Return the (x, y) coordinate for the center point of the cell that contains the specified text.  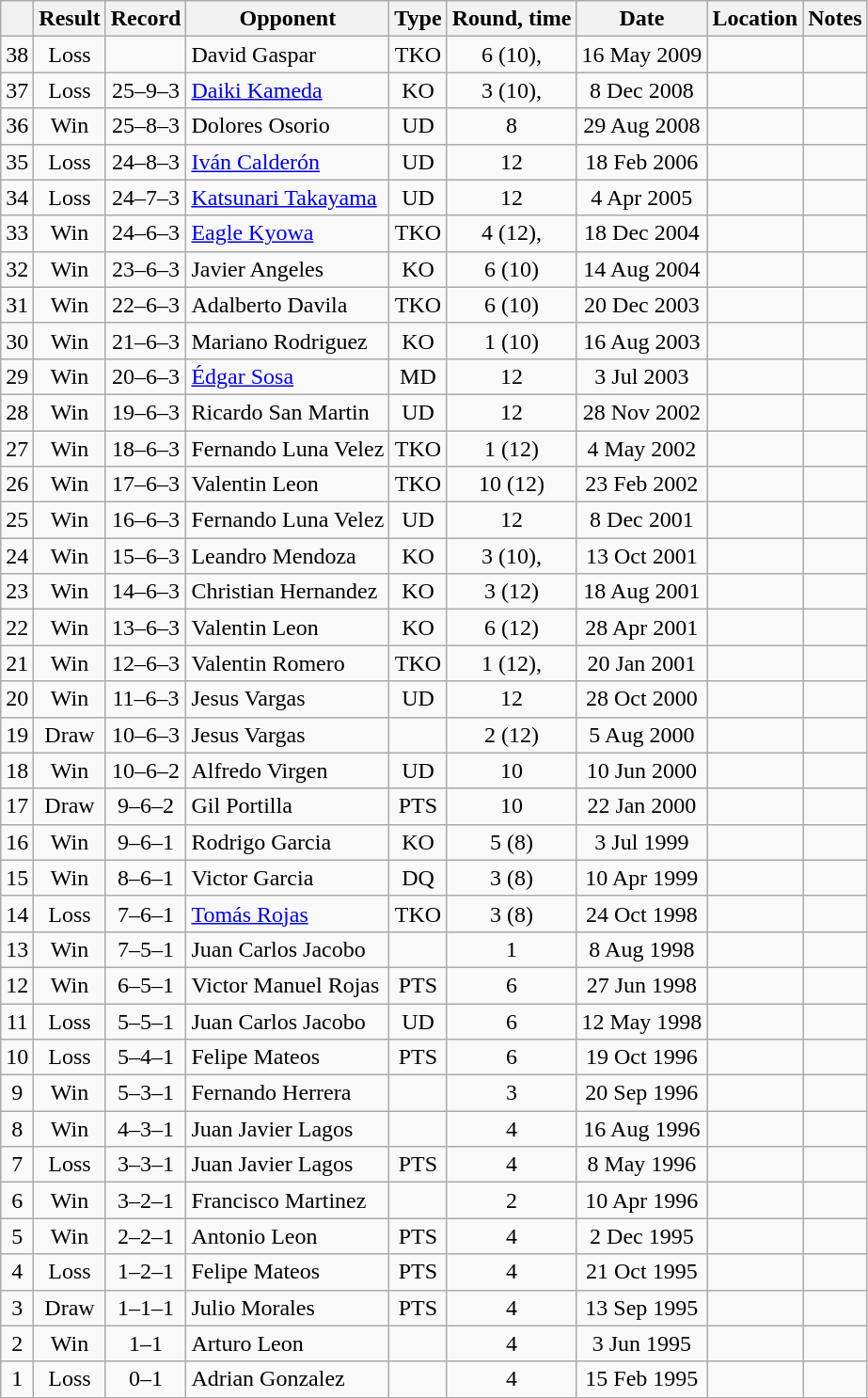
1–2–1 (146, 1272)
8 Aug 1998 (641, 949)
9–6–1 (146, 842)
15 Feb 1995 (641, 1379)
20 Sep 1996 (641, 1093)
5–5–1 (146, 1021)
19 (17, 735)
22 (17, 628)
Location (755, 19)
10 (12) (512, 485)
12–6–3 (146, 663)
16–6–3 (146, 520)
Fernando Herrera (288, 1093)
Alfredo Virgen (288, 770)
Katsunari Takayama (288, 198)
5 (17, 1236)
5–4–1 (146, 1057)
Mariano Rodriguez (288, 341)
Type (418, 19)
7–5–1 (146, 949)
28 Nov 2002 (641, 412)
29 (17, 376)
Victor Manuel Rojas (288, 985)
3–3–1 (146, 1165)
Daiki Kameda (288, 90)
8 Dec 2001 (641, 520)
4 May 2002 (641, 449)
8 May 1996 (641, 1165)
31 (17, 305)
21 (17, 663)
30 (17, 341)
Arturo Leon (288, 1343)
2 (12) (512, 735)
Dolores Osorio (288, 126)
Leandro Mendoza (288, 556)
Eagle Kyowa (288, 233)
Gil Portilla (288, 806)
34 (17, 198)
6–5–1 (146, 985)
Tomás Rojas (288, 913)
1 (10) (512, 341)
15 (17, 878)
9 (17, 1093)
Date (641, 19)
24–7–3 (146, 198)
24–8–3 (146, 162)
21 Oct 1995 (641, 1272)
23–6–3 (146, 269)
6 (12) (512, 628)
19–6–3 (146, 412)
1–1 (146, 1343)
4–3–1 (146, 1129)
27 (17, 449)
DQ (418, 878)
10–6–3 (146, 735)
18–6–3 (146, 449)
1 (12) (512, 449)
36 (17, 126)
32 (17, 269)
25–9–3 (146, 90)
3 Jul 1999 (641, 842)
9–6–2 (146, 806)
3–2–1 (146, 1200)
16 Aug 1996 (641, 1129)
25 (17, 520)
21–6–3 (146, 341)
16 May 2009 (641, 55)
10 Apr 1996 (641, 1200)
Francisco Martinez (288, 1200)
6 (10), (512, 55)
13 Sep 1995 (641, 1308)
35 (17, 162)
Valentin Romero (288, 663)
17 (17, 806)
14 Aug 2004 (641, 269)
15–6–3 (146, 556)
27 Jun 1998 (641, 985)
5–3–1 (146, 1093)
33 (17, 233)
7 (17, 1165)
19 Oct 1996 (641, 1057)
18 Dec 2004 (641, 233)
12 May 1998 (641, 1021)
13 Oct 2001 (641, 556)
18 (17, 770)
7–6–1 (146, 913)
Javier Angeles (288, 269)
13 (17, 949)
37 (17, 90)
20 Dec 2003 (641, 305)
Adalberto Davila (288, 305)
3 (12) (512, 592)
28 Apr 2001 (641, 628)
Record (146, 19)
Édgar Sosa (288, 376)
0–1 (146, 1379)
8–6–1 (146, 878)
29 Aug 2008 (641, 126)
Adrian Gonzalez (288, 1379)
David Gaspar (288, 55)
Antonio Leon (288, 1236)
8 Dec 2008 (641, 90)
3 Jul 2003 (641, 376)
23 Feb 2002 (641, 485)
Opponent (288, 19)
Round, time (512, 19)
Christian Hernandez (288, 592)
38 (17, 55)
28 Oct 2000 (641, 699)
10–6–2 (146, 770)
20 Jan 2001 (641, 663)
5 (8) (512, 842)
2 Dec 1995 (641, 1236)
Julio Morales (288, 1308)
1–1–1 (146, 1308)
16 Aug 2003 (641, 341)
Result (70, 19)
18 Aug 2001 (641, 592)
1 (12), (512, 663)
14–6–3 (146, 592)
10 Apr 1999 (641, 878)
3 Jun 1995 (641, 1343)
Victor Garcia (288, 878)
22 Jan 2000 (641, 806)
28 (17, 412)
4 (12), (512, 233)
23 (17, 592)
13–6–3 (146, 628)
2–2–1 (146, 1236)
18 Feb 2006 (641, 162)
4 Apr 2005 (641, 198)
24 Oct 1998 (641, 913)
20 (17, 699)
MD (418, 376)
22–6–3 (146, 305)
5 Aug 2000 (641, 735)
26 (17, 485)
Notes (835, 19)
11–6–3 (146, 699)
Ricardo San Martin (288, 412)
24–6–3 (146, 233)
25–8–3 (146, 126)
20–6–3 (146, 376)
14 (17, 913)
10 Jun 2000 (641, 770)
Iván Calderón (288, 162)
17–6–3 (146, 485)
16 (17, 842)
11 (17, 1021)
Rodrigo Garcia (288, 842)
24 (17, 556)
